For the text-containing cell, return its midpoint in [x, y] coordinate format. 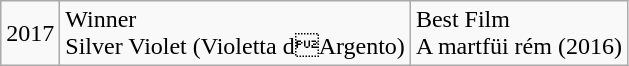
2017 [30, 34]
Best FilmA martfüi rém (2016) [518, 34]
WinnerSilver Violet (Violetta dArgento) [236, 34]
